Return [x, y] of the center of cell containing provided text 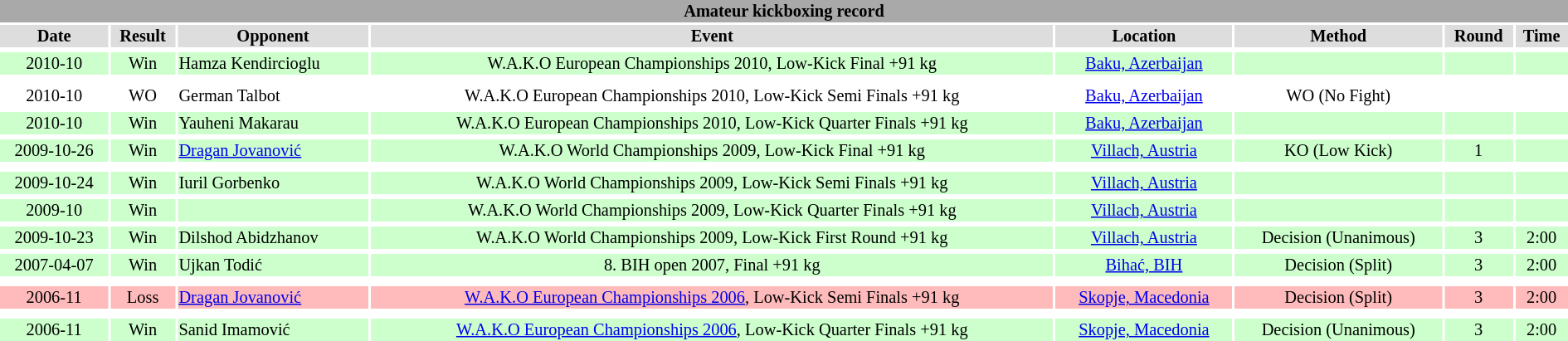
W.A.K.O European Championships 2010, Low-Kick Quarter Finals +91 kg [712, 123]
German Talbot [273, 96]
8. BIH open 2007, Final +91 kg [712, 265]
2009-10 [54, 211]
Amateur kickboxing record [784, 12]
Ujkan Todić [273, 265]
Sanid Imamović [273, 330]
W.A.K.O World Championships 2009, Low-Kick First Round +91 kg [712, 237]
Result [143, 37]
W.A.K.O European Championships 2010, Low-Kick Semi Finals +91 kg [712, 96]
KO (Low Kick) [1338, 151]
WO (No Fight) [1338, 96]
Loss [143, 297]
W.A.K.O World Championships 2009, Low-Kick Quarter Finals +91 kg [712, 211]
W.A.K.O European Championships 2010, Low-Kick Final +91 kg [712, 63]
Yauheni Makarau [273, 123]
W.A.K.O European Championships 2006, Low-Kick Quarter Finals +91 kg [712, 330]
Event [712, 37]
Dilshod Abidzhanov [273, 237]
Method [1338, 37]
2009-10-23 [54, 237]
2009-10-24 [54, 183]
W.A.K.O European Championships 2006, Low-Kick Semi Finals +91 kg [712, 297]
1 [1478, 151]
Bihać, BIH [1143, 265]
Opponent [273, 37]
W.A.K.O World Championships 2009, Low-Kick Final +91 kg [712, 151]
Round [1478, 37]
Location [1143, 37]
Iuril Gorbenko [273, 183]
Date [54, 37]
2009-10-26 [54, 151]
Time [1541, 37]
Hamza Kendircioglu [273, 63]
WO [143, 96]
2007-04-07 [54, 265]
W.A.K.O World Championships 2009, Low-Kick Semi Finals +91 kg [712, 183]
